Capture the cell that displays the provided text and extract its [X, Y] central coordinate. 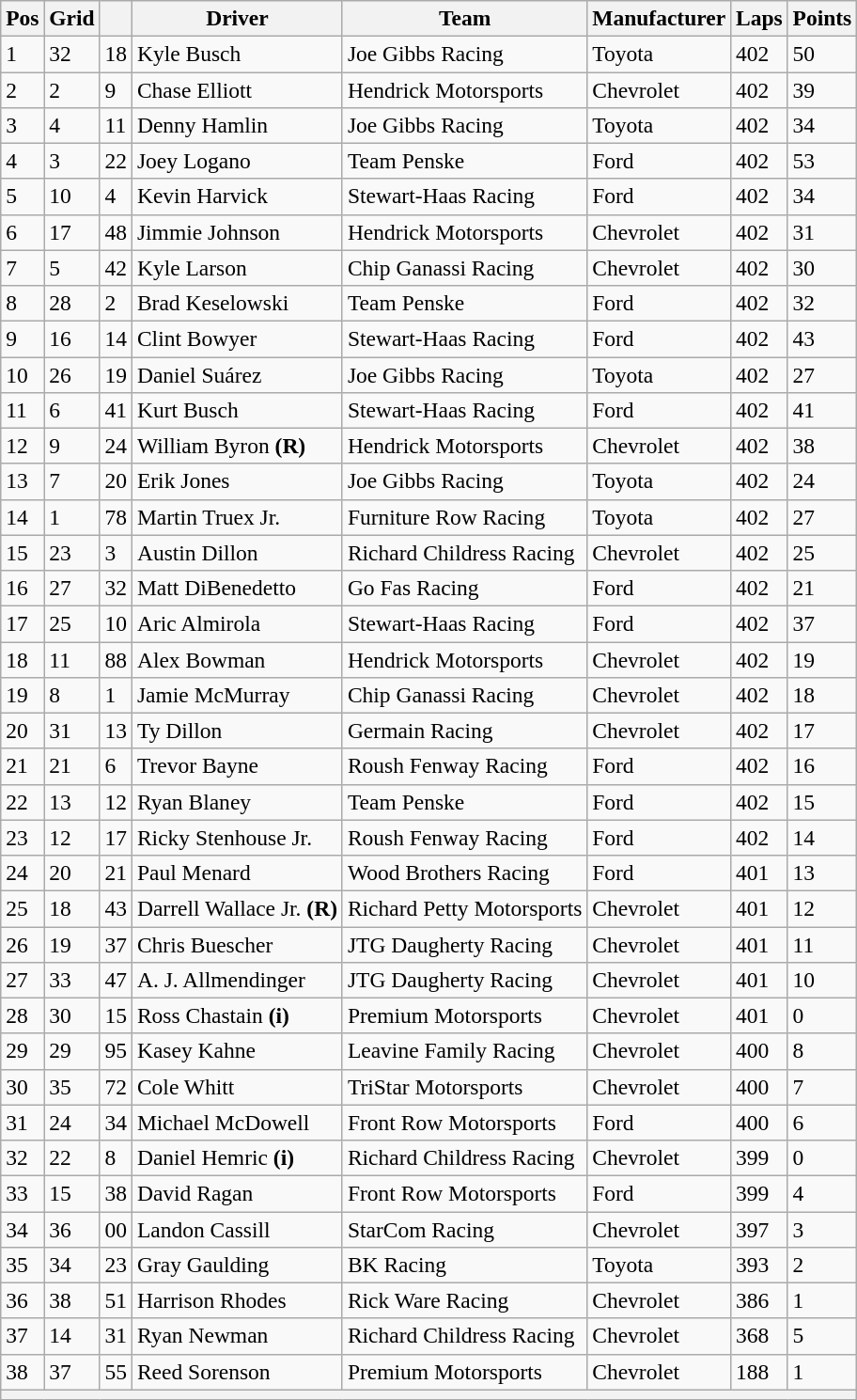
72 [116, 1087]
Trevor Bayne [237, 766]
53 [822, 161]
Brad Keselowski [237, 303]
Kasey Kahne [237, 1051]
Gray Gaulding [237, 1265]
47 [116, 980]
Kurt Busch [237, 410]
Paul Menard [237, 873]
39 [822, 89]
Michael McDowell [237, 1123]
48 [116, 232]
88 [116, 659]
Matt DiBenedetto [237, 588]
Grid [71, 18]
Ty Dillon [237, 731]
Martin Truex Jr. [237, 517]
Jimmie Johnson [237, 232]
Germain Racing [464, 731]
Manufacturer [660, 18]
Harrison Rhodes [237, 1300]
StarCom Racing [464, 1229]
368 [759, 1336]
397 [759, 1229]
Kevin Harvick [237, 197]
Jamie McMurray [237, 695]
Pos [23, 18]
Clint Bowyer [237, 338]
Wood Brothers Racing [464, 873]
51 [116, 1300]
Daniel Hemric (i) [237, 1157]
Rick Ware Racing [464, 1300]
Landon Cassill [237, 1229]
William Byron (R) [237, 446]
Furniture Row Racing [464, 517]
Points [822, 18]
Kyle Busch [237, 54]
Ricky Stenhouse Jr. [237, 838]
Ryan Newman [237, 1336]
55 [116, 1372]
Joey Logano [237, 161]
BK Racing [464, 1265]
78 [116, 517]
Kyle Larson [237, 268]
Richard Petty Motorsports [464, 908]
David Ragan [237, 1193]
Laps [759, 18]
Ryan Blaney [237, 802]
95 [116, 1051]
50 [822, 54]
TriStar Motorsports [464, 1087]
Daniel Suárez [237, 374]
Austin Dillon [237, 553]
Cole Whitt [237, 1087]
Erik Jones [237, 481]
Go Fas Racing [464, 588]
Chris Buescher [237, 944]
Leavine Family Racing [464, 1051]
00 [116, 1229]
Chase Elliott [237, 89]
386 [759, 1300]
Aric Almirola [237, 623]
393 [759, 1265]
42 [116, 268]
Ross Chastain (i) [237, 1015]
Driver [237, 18]
Alex Bowman [237, 659]
Denny Hamlin [237, 125]
Reed Sorenson [237, 1372]
188 [759, 1372]
A. J. Allmendinger [237, 980]
Darrell Wallace Jr. (R) [237, 908]
Team [464, 18]
